Search for the cell housing the specified text and yield its [X, Y] center coordinate. 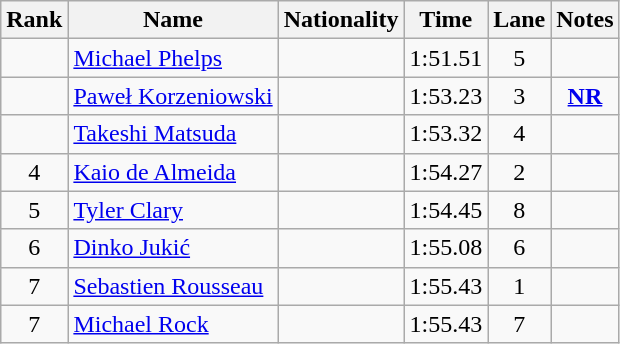
Michael Phelps [173, 58]
Notes [585, 20]
Dinko Jukić [173, 248]
Michael Rock [173, 324]
1:55.08 [446, 248]
Rank [34, 20]
1 [520, 286]
Time [446, 20]
Nationality [341, 20]
Sebastien Rousseau [173, 286]
2 [520, 172]
Name [173, 20]
1:53.23 [446, 96]
Tyler Clary [173, 210]
1:54.27 [446, 172]
NR [585, 96]
8 [520, 210]
1:51.51 [446, 58]
Kaio de Almeida [173, 172]
1:54.45 [446, 210]
3 [520, 96]
1:53.32 [446, 134]
Takeshi Matsuda [173, 134]
Lane [520, 20]
Paweł Korzeniowski [173, 96]
